Pinpoint the cell where the given text exists, returning its [X, Y] midpoint coordinate. 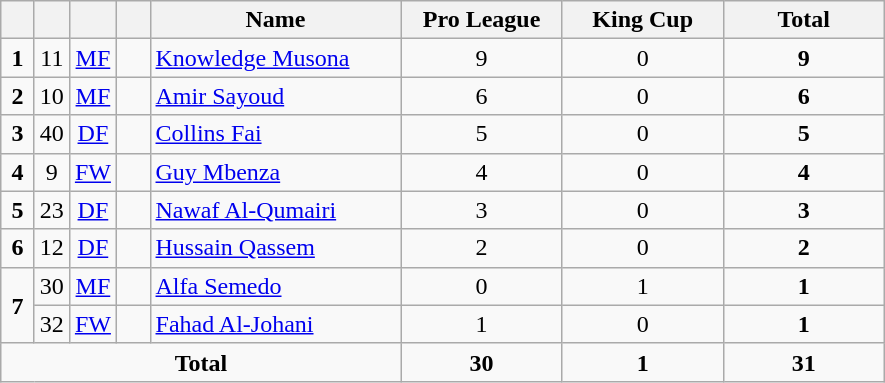
Alfa Semedo [276, 286]
Hussain Qassem [276, 248]
11 [52, 58]
23 [52, 210]
King Cup [642, 20]
12 [52, 248]
Nawaf Al-Qumairi [276, 210]
31 [804, 362]
32 [52, 324]
Guy Mbenza [276, 172]
10 [52, 96]
Pro League [482, 20]
40 [52, 134]
Amir Sayoud [276, 96]
7 [18, 305]
Collins Fai [276, 134]
Knowledge Musona [276, 58]
Fahad Al-Johani [276, 324]
Name [276, 20]
